Return the (X, Y) coordinate for the center point of the cell that contains the specified text.  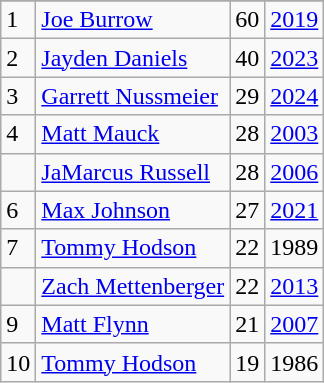
2024 (294, 96)
Matt Mauck (133, 134)
1986 (294, 362)
4 (18, 134)
40 (248, 58)
29 (248, 96)
60 (248, 20)
2 (18, 58)
21 (248, 324)
1989 (294, 248)
2003 (294, 134)
1 (18, 20)
2019 (294, 20)
3 (18, 96)
2007 (294, 324)
Jayden Daniels (133, 58)
Zach Mettenberger (133, 286)
2021 (294, 210)
27 (248, 210)
2023 (294, 58)
19 (248, 362)
2013 (294, 286)
JaMarcus Russell (133, 172)
Joe Burrow (133, 20)
2006 (294, 172)
10 (18, 362)
Matt Flynn (133, 324)
9 (18, 324)
7 (18, 248)
Max Johnson (133, 210)
6 (18, 210)
Garrett Nussmeier (133, 96)
